Identify which cell holds the provided text, then report its [X, Y] central coordinate. 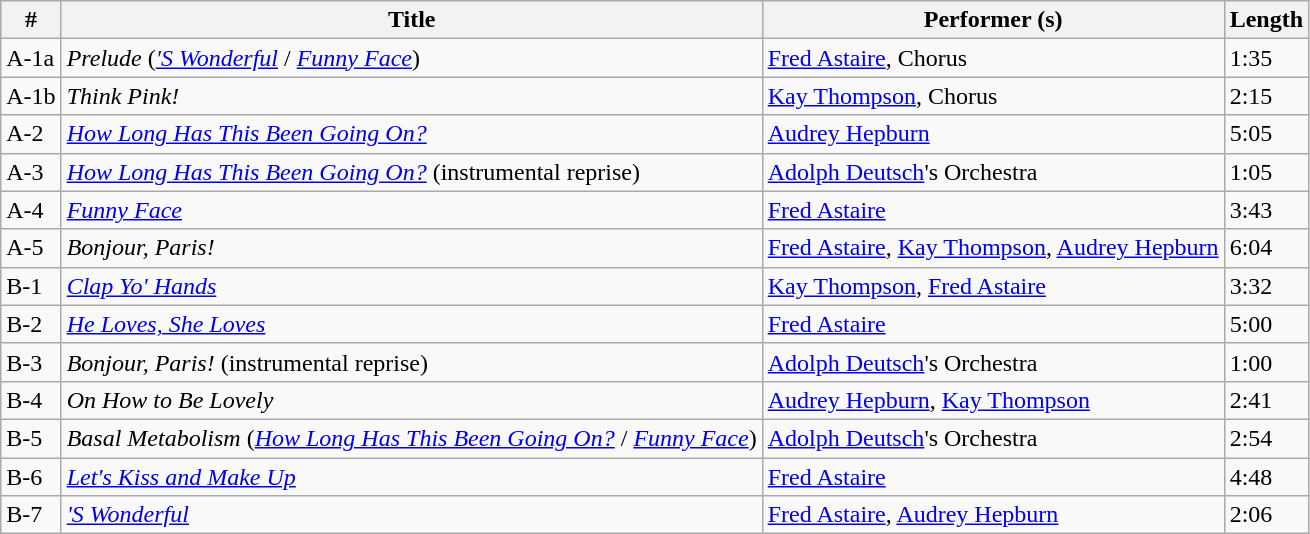
On How to Be Lovely [412, 400]
5:00 [1266, 324]
3:43 [1266, 210]
# [31, 20]
Audrey Hepburn [993, 134]
Kay Thompson, Chorus [993, 96]
How Long Has This Been Going On? [412, 134]
Audrey Hepburn, Kay Thompson [993, 400]
How Long Has This Been Going On? (instrumental reprise) [412, 172]
1:05 [1266, 172]
2:41 [1266, 400]
Performer (s) [993, 20]
A-1a [31, 58]
Fred Astaire, Chorus [993, 58]
A-2 [31, 134]
1:00 [1266, 362]
Fred Astaire, Kay Thompson, Audrey Hepburn [993, 248]
B-1 [31, 286]
B-5 [31, 438]
He Loves, She Loves [412, 324]
Let's Kiss and Make Up [412, 477]
A-5 [31, 248]
Title [412, 20]
A-4 [31, 210]
Fred Astaire, Audrey Hepburn [993, 515]
4:48 [1266, 477]
Kay Thompson, Fred Astaire [993, 286]
Bonjour, Paris! [412, 248]
A-1b [31, 96]
B-4 [31, 400]
B-3 [31, 362]
Funny Face [412, 210]
Think Pink! [412, 96]
2:15 [1266, 96]
A-3 [31, 172]
6:04 [1266, 248]
1:35 [1266, 58]
Clap Yo' Hands [412, 286]
B-6 [31, 477]
B-2 [31, 324]
Prelude ('S Wonderful / Funny Face) [412, 58]
Basal Metabolism (How Long Has This Been Going On? / Funny Face) [412, 438]
2:54 [1266, 438]
5:05 [1266, 134]
2:06 [1266, 515]
3:32 [1266, 286]
B-7 [31, 515]
'S Wonderful [412, 515]
Length [1266, 20]
Bonjour, Paris! (instrumental reprise) [412, 362]
